Return [x, y] of the center of cell containing provided text 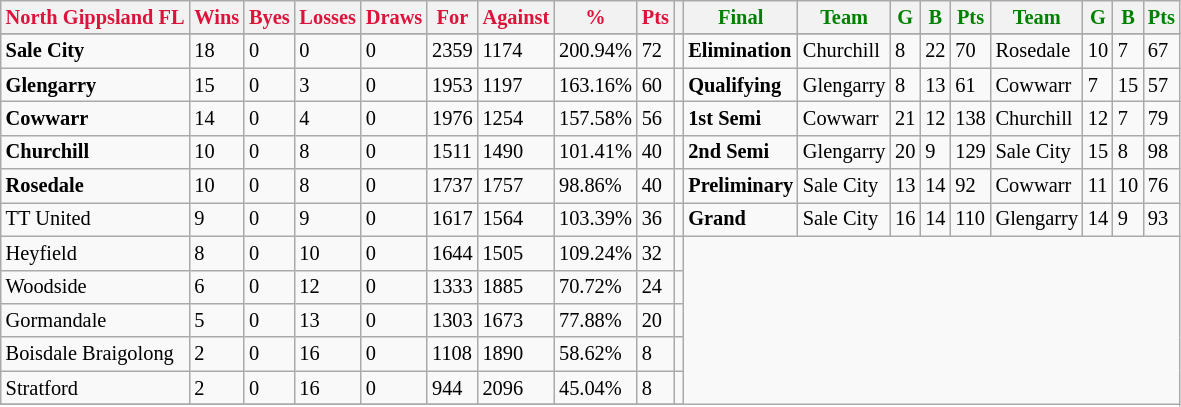
60 [656, 85]
TT United [96, 219]
1617 [452, 219]
58.62% [596, 354]
109.24% [596, 253]
103.39% [596, 219]
% [596, 17]
1490 [516, 152]
1644 [452, 253]
18 [216, 51]
Final [740, 17]
Woodside [96, 287]
Byes [269, 17]
5 [216, 320]
Qualifying [740, 85]
79 [1162, 118]
Boisdale Braigolong [96, 354]
Draws [394, 17]
1197 [516, 85]
92 [970, 186]
1757 [516, 186]
1890 [516, 354]
163.16% [596, 85]
32 [656, 253]
6 [216, 287]
For [452, 17]
157.58% [596, 118]
1976 [452, 118]
70.72% [596, 287]
76 [1162, 186]
1564 [516, 219]
98 [1162, 152]
Against [516, 17]
1885 [516, 287]
101.41% [596, 152]
Losses [328, 17]
1st Semi [740, 118]
70 [970, 51]
North Gippsland FL [96, 17]
77.88% [596, 320]
1505 [516, 253]
67 [1162, 51]
21 [905, 118]
Preliminary [740, 186]
4 [328, 118]
Grand [740, 219]
Gormandale [96, 320]
Heyfield [96, 253]
2096 [516, 388]
1254 [516, 118]
138 [970, 118]
98.86% [596, 186]
110 [970, 219]
2359 [452, 51]
1953 [452, 85]
57 [1162, 85]
1511 [452, 152]
72 [656, 51]
Stratford [96, 388]
Wins [216, 17]
944 [452, 388]
36 [656, 219]
Elimination [740, 51]
93 [1162, 219]
22 [935, 51]
200.94% [596, 51]
1303 [452, 320]
3 [328, 85]
129 [970, 152]
2nd Semi [740, 152]
11 [1098, 186]
56 [656, 118]
61 [970, 85]
24 [656, 287]
1737 [452, 186]
1108 [452, 354]
45.04% [596, 388]
1174 [516, 51]
1673 [516, 320]
1333 [452, 287]
